Scan for the cell matching the given text and deliver its (x, y) coordinate at center. 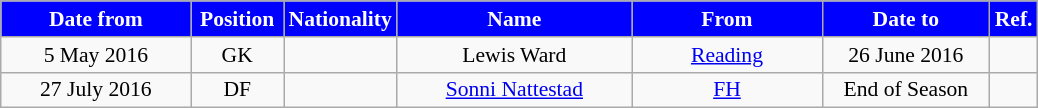
Sonni Nattestad (514, 90)
Date to (906, 19)
FH (727, 90)
DF (238, 90)
End of Season (906, 90)
Nationality (340, 19)
GK (238, 55)
5 May 2016 (96, 55)
27 July 2016 (96, 90)
Lewis Ward (514, 55)
From (727, 19)
Reading (727, 55)
26 June 2016 (906, 55)
Name (514, 19)
Position (238, 19)
Date from (96, 19)
Ref. (1014, 19)
